Output the [X, Y] coordinate of the center of the cell containing the given text.  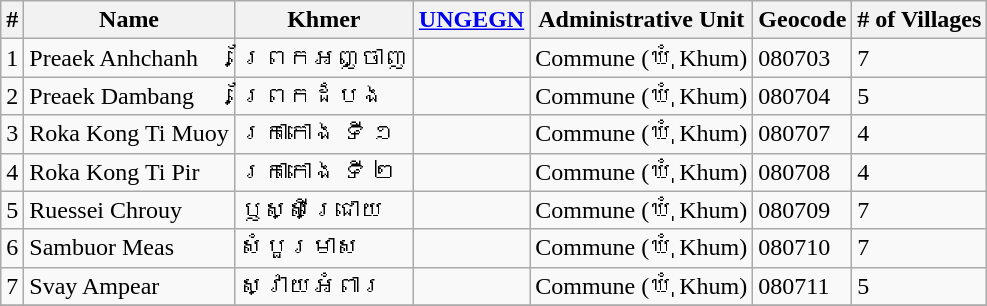
រកាកោង ទី ១ [324, 134]
# [12, 20]
Ruessei Chrouy [129, 210]
3 [12, 134]
1 [12, 58]
Svay Ampear [129, 286]
080707 [802, 134]
UNGEGN [471, 20]
Khmer [324, 20]
ស្វាយអំពារ [324, 286]
6 [12, 248]
080709 [802, 210]
Preaek Anhchanh [129, 58]
Preaek Dambang [129, 96]
Name [129, 20]
# of Villages [920, 20]
ឫស្សីជ្រោយ [324, 210]
សំបួរមាស [324, 248]
080710 [802, 248]
080711 [802, 286]
Roka Kong Ti Pir [129, 172]
រកាកោង ទី ២ [324, 172]
Geocode [802, 20]
ព្រែកដំបង [324, 96]
Sambuor Meas [129, 248]
080704 [802, 96]
080708 [802, 172]
ព្រែកអញ្ចាញ [324, 58]
080703 [802, 58]
Administrative Unit [642, 20]
2 [12, 96]
Roka Kong Ti Muoy [129, 134]
